Search for the cell housing the specified text and yield its [x, y] center coordinate. 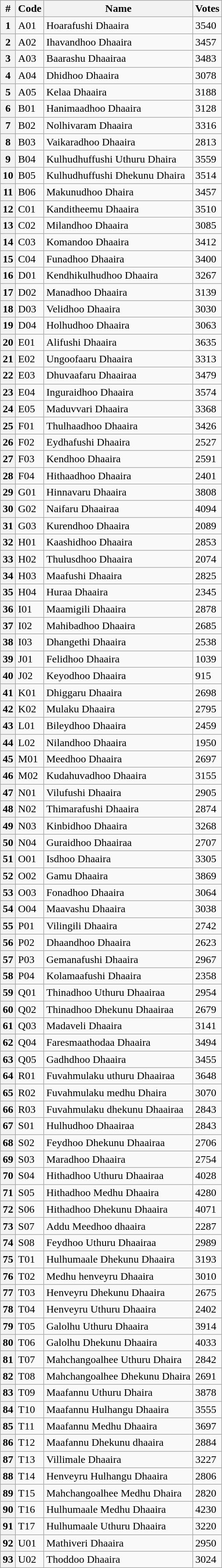
Maavashu Dhaaira [118, 909]
2358 [207, 976]
Hulhudhoo Dhaairaa [118, 1126]
3220 [207, 1526]
27 [8, 459]
2402 [207, 1310]
3559 [207, 159]
Maafannu Dhekunu dhaaira [118, 1443]
T04 [30, 1310]
D02 [30, 292]
24 [8, 409]
T07 [30, 1359]
Thulhaadhoo Dhaaira [118, 425]
Q03 [30, 1026]
3869 [207, 876]
S04 [30, 1176]
43 [8, 726]
3141 [207, 1026]
26 [8, 442]
Funadhoo Dhaaira [118, 259]
3368 [207, 409]
Eydhafushi Dhaaira [118, 442]
1950 [207, 743]
4033 [207, 1343]
35 [8, 592]
S08 [30, 1242]
Fuvahmulaku dhekunu Dhaairaa [118, 1109]
L01 [30, 726]
13 [8, 226]
G03 [30, 526]
Inguraidhoo Dhaaira [118, 392]
N02 [30, 809]
C02 [30, 226]
78 [8, 1310]
Feydhoo Uthuru Dhaairaa [118, 1242]
3070 [207, 1093]
Feydhoo Dhekunu Dhaairaa [118, 1143]
22 [8, 375]
90 [8, 1509]
2527 [207, 442]
T13 [30, 1459]
55 [8, 926]
58 [8, 976]
Thinadhoo Dhekunu Dhaairaa [118, 1009]
Henveyru Hulhangu Dhaaira [118, 1476]
K01 [30, 692]
Hoarafushi Dhaaira [118, 25]
38 [8, 642]
3574 [207, 392]
75 [8, 1259]
Name [118, 9]
J02 [30, 676]
2074 [207, 559]
2623 [207, 942]
R01 [30, 1076]
Maduvvari Dhaaira [118, 409]
89 [8, 1493]
Madaveli Dhaaira [118, 1026]
Kulhudhuffushi Uthuru Dhaira [118, 159]
3227 [207, 1459]
Ihavandhoo Dhaaira [118, 42]
63 [8, 1059]
42 [8, 709]
2287 [207, 1226]
Dhaandhoo Dhaaira [118, 942]
2967 [207, 959]
Hithadhoo Medhu Dhaaira [118, 1193]
C03 [30, 242]
48 [8, 809]
3510 [207, 209]
67 [8, 1126]
O03 [30, 892]
3635 [207, 342]
Kudahuvadhoo Dhaaira [118, 776]
2806 [207, 1476]
Nilandhoo Dhaaira [118, 743]
T08 [30, 1376]
4 [8, 75]
S05 [30, 1193]
Hanimaadhoo Dhaaira [118, 109]
E02 [30, 359]
2538 [207, 642]
Mathiveri Dhaaira [118, 1543]
2698 [207, 692]
60 [8, 1009]
2691 [207, 1376]
P04 [30, 976]
T01 [30, 1259]
O04 [30, 909]
Hulhumaale Dhekunu Dhaaira [118, 1259]
16 [8, 276]
T10 [30, 1409]
Dhidhoo Dhaaira [118, 75]
14 [8, 242]
Maafannu Medhu Dhaaira [118, 1426]
P02 [30, 942]
11 [8, 192]
Meedhoo Dhaaira [118, 759]
68 [8, 1143]
Maamigili Dhaaira [118, 609]
B03 [30, 142]
1 [8, 25]
3648 [207, 1076]
87 [8, 1459]
4071 [207, 1209]
62 [8, 1043]
Q04 [30, 1043]
2459 [207, 726]
50 [8, 842]
2 [8, 42]
Q02 [30, 1009]
Hithadhoo Uthuru Dhaairaa [118, 1176]
51 [8, 859]
3064 [207, 892]
2954 [207, 992]
70 [8, 1176]
79 [8, 1326]
T16 [30, 1509]
65 [8, 1093]
S02 [30, 1143]
T05 [30, 1326]
2697 [207, 759]
F02 [30, 442]
91 [8, 1526]
Kurendhoo Dhaaira [118, 526]
2905 [207, 793]
2842 [207, 1359]
15 [8, 259]
12 [8, 209]
Fuvahmulaku medhu Dhaira [118, 1093]
86 [8, 1443]
B01 [30, 109]
Q01 [30, 992]
Maafannu Uthuru Dhaira [118, 1393]
915 [207, 676]
Addu Meedhoo dhaaira [118, 1226]
E05 [30, 409]
9 [8, 159]
25 [8, 425]
2675 [207, 1293]
Kinbidhoo Dhaaira [118, 826]
Komandoo Dhaaira [118, 242]
1039 [207, 659]
C01 [30, 209]
2813 [207, 142]
77 [8, 1293]
Manadhoo Dhaaira [118, 292]
L02 [30, 743]
D04 [30, 326]
3155 [207, 776]
M01 [30, 759]
Dhuvaafaru Dhaairaa [118, 375]
T06 [30, 1343]
40 [8, 676]
59 [8, 992]
2707 [207, 842]
80 [8, 1343]
34 [8, 576]
S03 [30, 1159]
N01 [30, 793]
A04 [30, 75]
Maafannu Hulhangu Dhaaira [118, 1409]
88 [8, 1476]
Kendhoo Dhaaira [118, 459]
3 [8, 59]
Naifaru Dhaairaa [118, 509]
3267 [207, 276]
Kelaa Dhaaira [118, 92]
T03 [30, 1293]
2950 [207, 1543]
64 [8, 1076]
R03 [30, 1109]
74 [8, 1242]
30 [8, 509]
4230 [207, 1509]
A02 [30, 42]
52 [8, 876]
3188 [207, 92]
71 [8, 1193]
3555 [207, 1409]
Hinnavaru Dhaaira [118, 492]
56 [8, 942]
F01 [30, 425]
92 [8, 1543]
Guraidhoo Dhaairaa [118, 842]
Vilufushi Dhaaira [118, 793]
3540 [207, 25]
21 [8, 359]
85 [8, 1426]
A05 [30, 92]
S06 [30, 1209]
3193 [207, 1259]
Kolamaafushi Dhaaira [118, 976]
31 [8, 526]
66 [8, 1109]
69 [8, 1159]
Gemanafushi Dhaaira [118, 959]
3305 [207, 859]
Maafushi Dhaaira [118, 576]
2742 [207, 926]
Kulhudhuffushi Dhekunu Dhaira [118, 175]
B04 [30, 159]
Bileydhoo Dhaaira [118, 726]
Kaashidhoo Dhaaira [118, 542]
H04 [30, 592]
17 [8, 292]
T14 [30, 1476]
Mahibadhoo Dhaaira [118, 626]
2089 [207, 526]
36 [8, 609]
3316 [207, 125]
K02 [30, 709]
84 [8, 1409]
B05 [30, 175]
73 [8, 1226]
2884 [207, 1443]
57 [8, 959]
T15 [30, 1493]
Thinadhoo Uthuru Dhaairaa [118, 992]
Henveyru Dhekunu Dhaaira [118, 1293]
C04 [30, 259]
T02 [30, 1276]
3139 [207, 292]
2795 [207, 709]
39 [8, 659]
Kanditheemu Dhaaira [118, 209]
Alifushi Dhaaira [118, 342]
2878 [207, 609]
Hulhumaale Medhu Dhaaira [118, 1509]
3268 [207, 826]
3494 [207, 1043]
2874 [207, 809]
U01 [30, 1543]
T12 [30, 1443]
Fuvahmulaku uthuru Dhaairaa [118, 1076]
Vilingili Dhaaira [118, 926]
Thimarafushi Dhaaira [118, 809]
2345 [207, 592]
28 [8, 475]
33 [8, 559]
D03 [30, 309]
Galolhu Uthuru Dhaaira [118, 1326]
3128 [207, 109]
Thoddoo Dhaaira [118, 1560]
Q05 [30, 1059]
Makunudhoo Dhaira [118, 192]
4280 [207, 1193]
U02 [30, 1560]
Kendhikulhudhoo Dhaaira [118, 276]
6 [8, 109]
F03 [30, 459]
E03 [30, 375]
3010 [207, 1276]
19 [8, 326]
Code [30, 9]
3078 [207, 75]
10 [8, 175]
Huraa Dhaaira [118, 592]
7 [8, 125]
F04 [30, 475]
3697 [207, 1426]
2685 [207, 626]
81 [8, 1359]
P03 [30, 959]
5 [8, 92]
2754 [207, 1159]
18 [8, 309]
3313 [207, 359]
Villimale Dhaaira [118, 1459]
T09 [30, 1393]
20 [8, 342]
44 [8, 743]
Isdhoo Dhaaira [118, 859]
Keyodhoo Dhaaira [118, 676]
45 [8, 759]
4028 [207, 1176]
N04 [30, 842]
B06 [30, 192]
3063 [207, 326]
32 [8, 542]
Mahchangoalhee Uthuru Dhaira [118, 1359]
49 [8, 826]
Mahchangoalhee Medhu Dhaira [118, 1493]
E04 [30, 392]
# [8, 9]
Milandhoo Dhaaira [118, 226]
Felidhoo Dhaaira [118, 659]
2820 [207, 1493]
Gamu Dhaaira [118, 876]
Velidhoo Dhaaira [118, 309]
I03 [30, 642]
E01 [30, 342]
72 [8, 1209]
2825 [207, 576]
82 [8, 1376]
29 [8, 492]
3483 [207, 59]
3479 [207, 375]
S01 [30, 1126]
Thulusdhoo Dhaaira [118, 559]
8 [8, 142]
Ungoofaaru Dhaaira [118, 359]
Hulhumaale Uthuru Dhaaira [118, 1526]
P01 [30, 926]
Mulaku Dhaaira [118, 709]
I01 [30, 609]
Dhangethi Dhaaira [118, 642]
R02 [30, 1093]
46 [8, 776]
3030 [207, 309]
T17 [30, 1526]
A01 [30, 25]
3808 [207, 492]
N03 [30, 826]
Vaikaradhoo Dhaaira [118, 142]
Baarashu Dhaairaa [118, 59]
3024 [207, 1560]
41 [8, 692]
H02 [30, 559]
Medhu henveyru Dhaaira [118, 1276]
Nolhivaram Dhaaira [118, 125]
3412 [207, 242]
I02 [30, 626]
Galolhu Dhekunu Dhaaira [118, 1343]
3455 [207, 1059]
3426 [207, 425]
3914 [207, 1326]
93 [8, 1560]
4094 [207, 509]
61 [8, 1026]
Votes [207, 9]
Holhudhoo Dhaaira [118, 326]
3878 [207, 1393]
A03 [30, 59]
53 [8, 892]
2989 [207, 1242]
2853 [207, 542]
M02 [30, 776]
Hithaadhoo Dhaaira [118, 475]
76 [8, 1276]
Henveyru Uthuru Dhaaira [118, 1310]
G02 [30, 509]
54 [8, 909]
J01 [30, 659]
3085 [207, 226]
3038 [207, 909]
H01 [30, 542]
Mahchangoalhee Dhekunu Dhaira [118, 1376]
Faresmaathodaa Dhaaira [118, 1043]
3400 [207, 259]
2591 [207, 459]
2401 [207, 475]
2706 [207, 1143]
O01 [30, 859]
B02 [30, 125]
Fonadhoo Dhaaira [118, 892]
Maradhoo Dhaaira [118, 1159]
H03 [30, 576]
O02 [30, 876]
23 [8, 392]
83 [8, 1393]
Hithadhoo Dhekunu Dhaaira [118, 1209]
47 [8, 793]
D01 [30, 276]
Dhiggaru Dhaaira [118, 692]
Gadhdhoo Dhaaira [118, 1059]
T11 [30, 1426]
2679 [207, 1009]
G01 [30, 492]
3514 [207, 175]
37 [8, 626]
S07 [30, 1226]
